Output the (X, Y) coordinate of the center of the cell containing the given text.  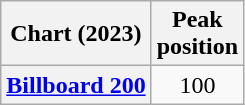
Peakposition (197, 34)
100 (197, 85)
Chart (2023) (76, 34)
Billboard 200 (76, 85)
